Detect which cell encompasses the target text, then output its [X, Y] center coordinate. 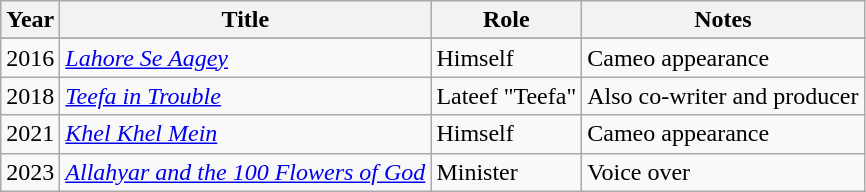
Year [30, 20]
Role [506, 20]
Title [246, 20]
Notes [723, 20]
Voice over [723, 172]
Lahore Se Aagey [246, 58]
Teefa in Trouble [246, 96]
2021 [30, 134]
Allahyar and the 100 Flowers of God [246, 172]
Lateef "Teefa" [506, 96]
2023 [30, 172]
2016 [30, 58]
Minister [506, 172]
Also co-writer and producer [723, 96]
Khel Khel Mein [246, 134]
2018 [30, 96]
